Provide the [x, y] coordinate of the cell's center where the given text is located.  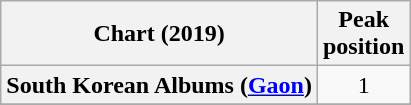
South Korean Albums (Gaon) [160, 85]
Chart (2019) [160, 34]
1 [363, 85]
Peakposition [363, 34]
